Pinpoint the cell where the given text exists, returning its (x, y) midpoint coordinate. 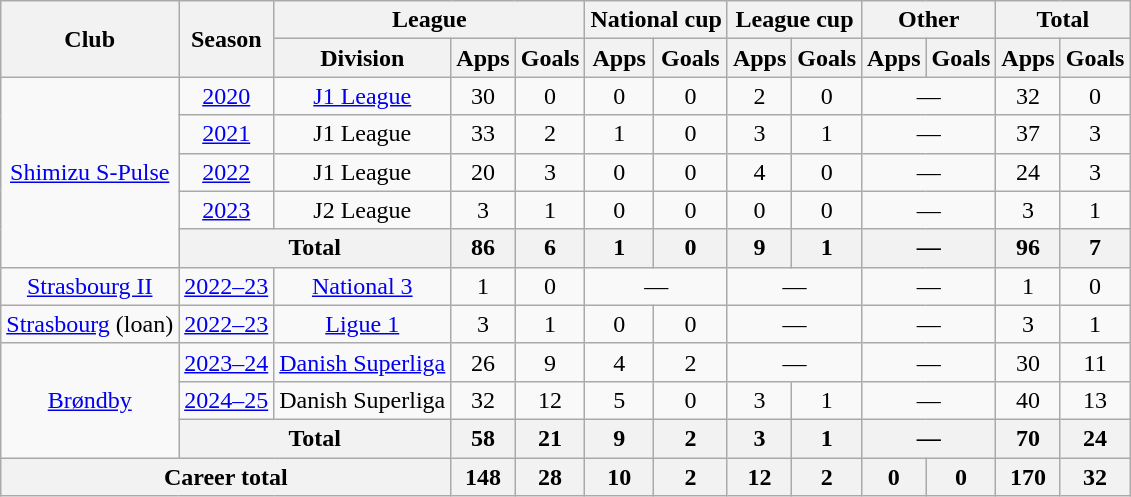
58 (483, 438)
Ligue 1 (362, 324)
Shimizu S-Pulse (90, 172)
2020 (226, 96)
21 (550, 438)
20 (483, 172)
6 (550, 248)
J2 League (362, 210)
2021 (226, 134)
10 (619, 477)
Club (90, 39)
National cup (656, 20)
28 (550, 477)
Brøndby (90, 400)
148 (483, 477)
13 (1095, 400)
2023–24 (226, 362)
2023 (226, 210)
Other (929, 20)
170 (1028, 477)
5 (619, 400)
96 (1028, 248)
League (430, 20)
33 (483, 134)
2024–25 (226, 400)
26 (483, 362)
Strasbourg II (90, 286)
Division (362, 58)
70 (1028, 438)
2022 (226, 172)
Strasbourg (loan) (90, 324)
Season (226, 39)
League cup (794, 20)
40 (1028, 400)
National 3 (362, 286)
86 (483, 248)
11 (1095, 362)
37 (1028, 134)
7 (1095, 248)
Career total (226, 477)
